Extract the [X, Y] coordinate from the center of the cell holding the provided text.  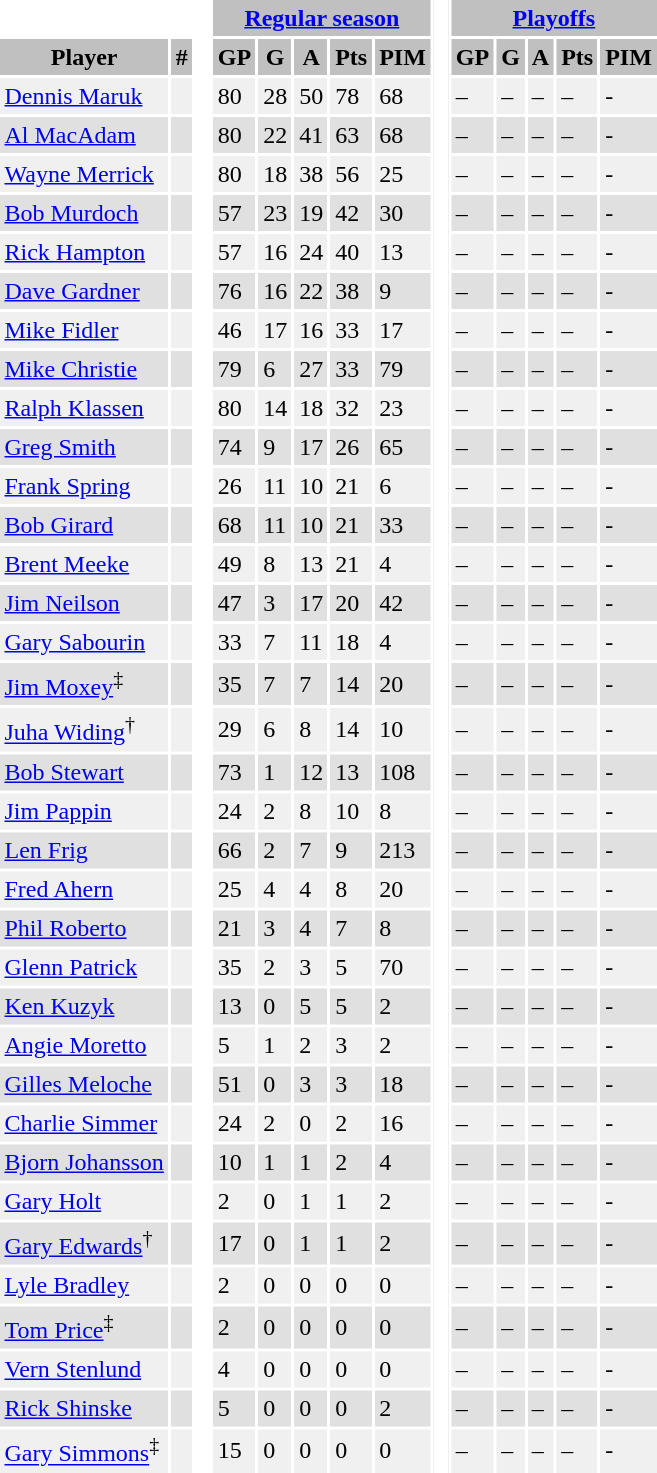
Playoffs [554, 18]
Ralph Klassen [84, 408]
Dennis Maruk [84, 96]
Gary Simmons‡ [84, 1451]
Tom Price‡ [84, 1327]
Al MacAdam [84, 135]
66 [234, 850]
Bob Murdoch [84, 213]
Frank Spring [84, 486]
Phil Roberto [84, 928]
Jim Neilson [84, 603]
Brent Meeke [84, 564]
108 [403, 772]
Mike Christie [84, 369]
Gary Holt [84, 1201]
47 [234, 603]
76 [234, 291]
27 [312, 369]
78 [352, 96]
49 [234, 564]
Ken Kuzyk [84, 1006]
Fred Ahern [84, 889]
65 [403, 447]
15 [234, 1451]
Bob Girard [84, 525]
Greg Smith [84, 447]
32 [352, 408]
Bjorn Johansson [84, 1162]
Glenn Patrick [84, 967]
Jim Moxey‡ [84, 684]
28 [276, 96]
Dave Gardner [84, 291]
41 [312, 135]
19 [312, 213]
Player [84, 57]
Wayne Merrick [84, 174]
63 [352, 135]
Vern Stenlund [84, 1370]
12 [312, 772]
74 [234, 447]
46 [234, 330]
Juha Widing† [84, 729]
30 [403, 213]
Gary Edwards† [84, 1243]
# [182, 57]
29 [234, 729]
50 [312, 96]
Gilles Meloche [84, 1084]
Lyle Bradley [84, 1285]
56 [352, 174]
40 [352, 252]
51 [234, 1084]
Len Frig [84, 850]
Gary Sabourin [84, 642]
Rick Hampton [84, 252]
213 [403, 850]
Angie Moretto [84, 1045]
73 [234, 772]
Charlie Simmer [84, 1123]
Rick Shinske [84, 1409]
Jim Pappin [84, 811]
Mike Fidler [84, 330]
70 [403, 967]
Regular season [322, 18]
Bob Stewart [84, 772]
